For the text-containing cell, return its midpoint in (x, y) coordinate format. 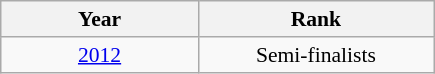
Rank (316, 19)
2012 (100, 55)
Semi-finalists (316, 55)
Year (100, 19)
